Provide the [x, y] coordinate of the cell's center where the given text is located.  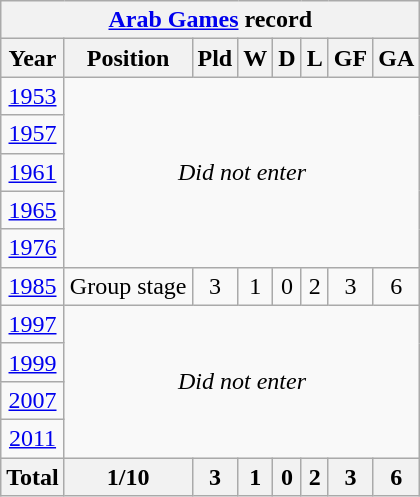
GA [396, 58]
L [314, 58]
1961 [33, 172]
Pld [215, 58]
Group stage [128, 286]
Year [33, 58]
2011 [33, 438]
Arab Games record [210, 20]
1953 [33, 96]
1997 [33, 324]
D [287, 58]
1/10 [128, 477]
1976 [33, 248]
2007 [33, 400]
Total [33, 477]
1965 [33, 210]
W [256, 58]
Position [128, 58]
1985 [33, 286]
1957 [33, 134]
1999 [33, 362]
GF [350, 58]
